Output the [x, y] coordinate of the center of the cell containing the given text.  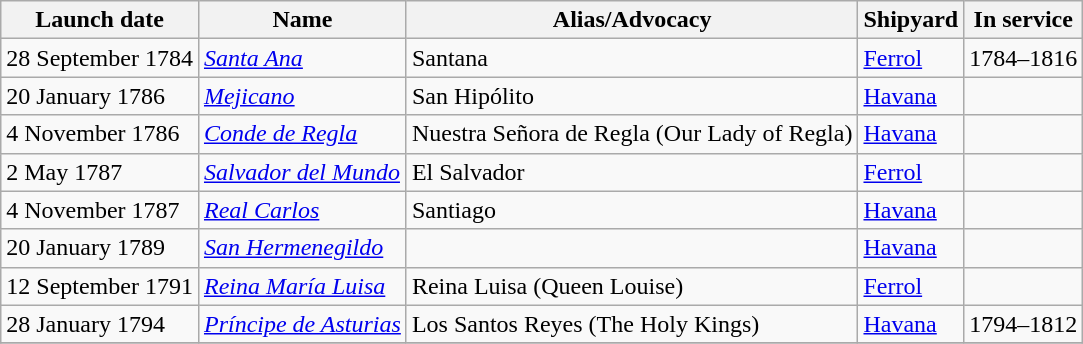
4 November 1786 [100, 134]
Santiago [632, 210]
Santa Ana [302, 58]
Name [302, 20]
San Hermenegildo [302, 248]
Salvador del Mundo [302, 172]
Príncipe de Asturias [302, 324]
El Salvador [632, 172]
San Hipólito [632, 96]
Shipyard [911, 20]
Reina Luisa (Queen Louise) [632, 286]
Conde de Regla [302, 134]
Mejicano [302, 96]
Launch date [100, 20]
28 September 1784 [100, 58]
20 January 1789 [100, 248]
4 November 1787 [100, 210]
Reina María Luisa [302, 286]
Real Carlos [302, 210]
Alias/Advocacy [632, 20]
28 January 1794 [100, 324]
Nuestra Señora de Regla (Our Lady of Regla) [632, 134]
12 September 1791 [100, 286]
1794–1812 [1024, 324]
1784–1816 [1024, 58]
Santana [632, 58]
2 May 1787 [100, 172]
Los Santos Reyes (The Holy Kings) [632, 324]
20 January 1786 [100, 96]
In service [1024, 20]
